Identify which cell holds the provided text, then report its (x, y) central coordinate. 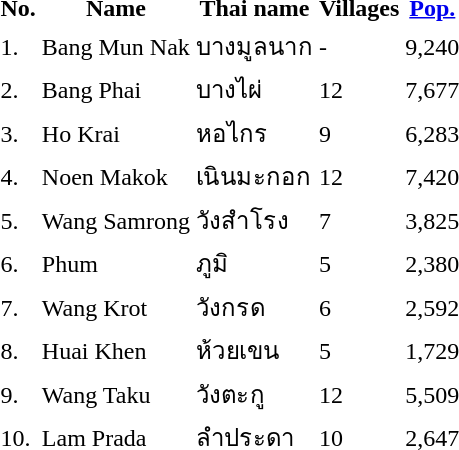
วังตะกู (254, 394)
หอไกร (254, 133)
6 (358, 307)
ห้วยเขน (254, 350)
Phum (116, 264)
Wang Taku (116, 394)
บางไผ่ (254, 90)
วังกรด (254, 307)
Ho Krai (116, 133)
ภูมิ (254, 264)
Bang Phai (116, 90)
Huai Khen (116, 350)
Bang Mun Nak (116, 46)
บางมูลนาก (254, 46)
- (358, 46)
วังสำโรง (254, 220)
9 (358, 133)
Wang Krot (116, 307)
7 (358, 220)
เนินมะกอก (254, 176)
Noen Makok (116, 176)
Wang Samrong (116, 220)
